Return the (X, Y) coordinate for the center point of the cell that contains the specified text.  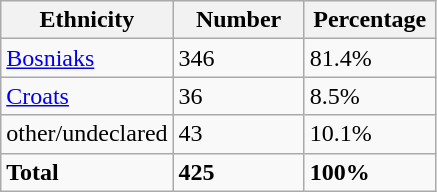
8.5% (370, 96)
10.1% (370, 134)
81.4% (370, 58)
346 (238, 58)
43 (238, 134)
Total (87, 172)
36 (238, 96)
100% (370, 172)
Number (238, 20)
425 (238, 172)
Bosniaks (87, 58)
other/undeclared (87, 134)
Ethnicity (87, 20)
Croats (87, 96)
Percentage (370, 20)
